Provide the (X, Y) coordinate of the cell's center where the given text is located.  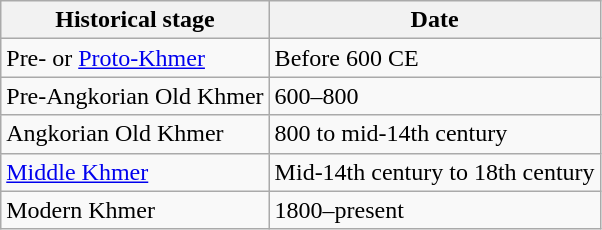
Angkorian Old Khmer (135, 134)
600–800 (434, 96)
Pre- or Proto-Khmer (135, 58)
Historical stage (135, 20)
Middle Khmer (135, 172)
Date (434, 20)
1800–present (434, 210)
Mid-14th century to 18th century (434, 172)
Before 600 CE (434, 58)
Modern Khmer (135, 210)
800 to mid-14th century (434, 134)
Pre-Angkorian Old Khmer (135, 96)
